Find where the given text appears and provide that cell's center as (X, Y) coordinate. 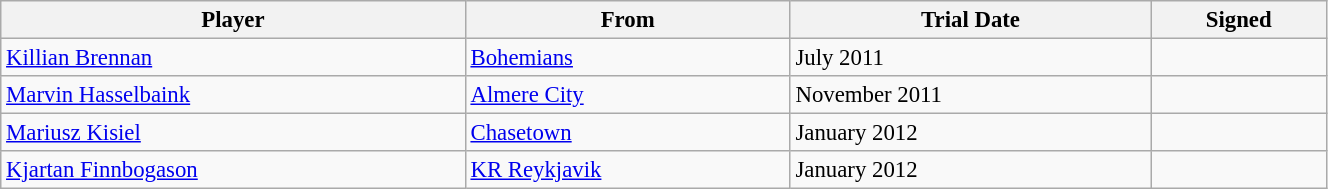
Chasetown (628, 133)
KR Reykjavik (628, 170)
Signed (1239, 20)
July 2011 (970, 58)
From (628, 20)
Killian Brennan (233, 58)
Almere City (628, 95)
Trial Date (970, 20)
Marvin Hasselbaink (233, 95)
November 2011 (970, 95)
Bohemians (628, 58)
Player (233, 20)
Kjartan Finnbogason (233, 170)
Mariusz Kisiel (233, 133)
